Locate the cell with the specified text and output its [x, y] center coordinate. 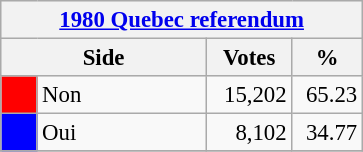
8,102 [249, 133]
Non [122, 95]
% [328, 58]
65.23 [328, 95]
15,202 [249, 95]
Side [104, 58]
34.77 [328, 133]
1980 Quebec referendum [182, 20]
Oui [122, 133]
Votes [249, 58]
